Scan for the cell matching the given text and deliver its [X, Y] coordinate at center. 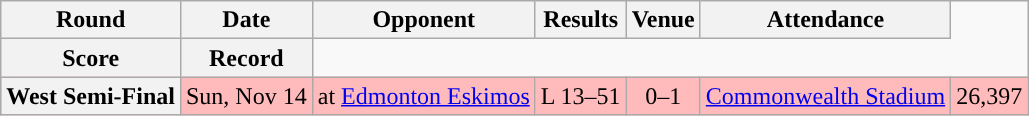
Commonwealth Stadium [825, 96]
Sun, Nov 14 [246, 96]
Score [91, 58]
at Edmonton Eskimos [424, 96]
Opponent [424, 20]
Record [246, 58]
26,397 [990, 96]
L 13–51 [580, 96]
Date [246, 20]
Results [580, 20]
Venue [663, 20]
Round [91, 20]
West Semi-Final [91, 96]
Attendance [825, 20]
0–1 [663, 96]
